Find where the given text appears and provide that cell's center as (X, Y) coordinate. 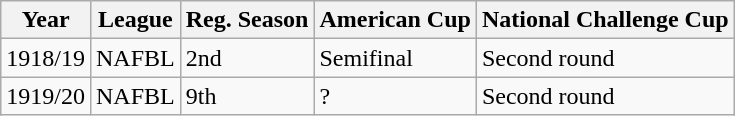
National Challenge Cup (605, 20)
League (135, 20)
Reg. Season (247, 20)
Semifinal (395, 58)
American Cup (395, 20)
Year (46, 20)
? (395, 96)
1918/19 (46, 58)
2nd (247, 58)
1919/20 (46, 96)
9th (247, 96)
